Search for the cell housing the specified text and yield its (X, Y) center coordinate. 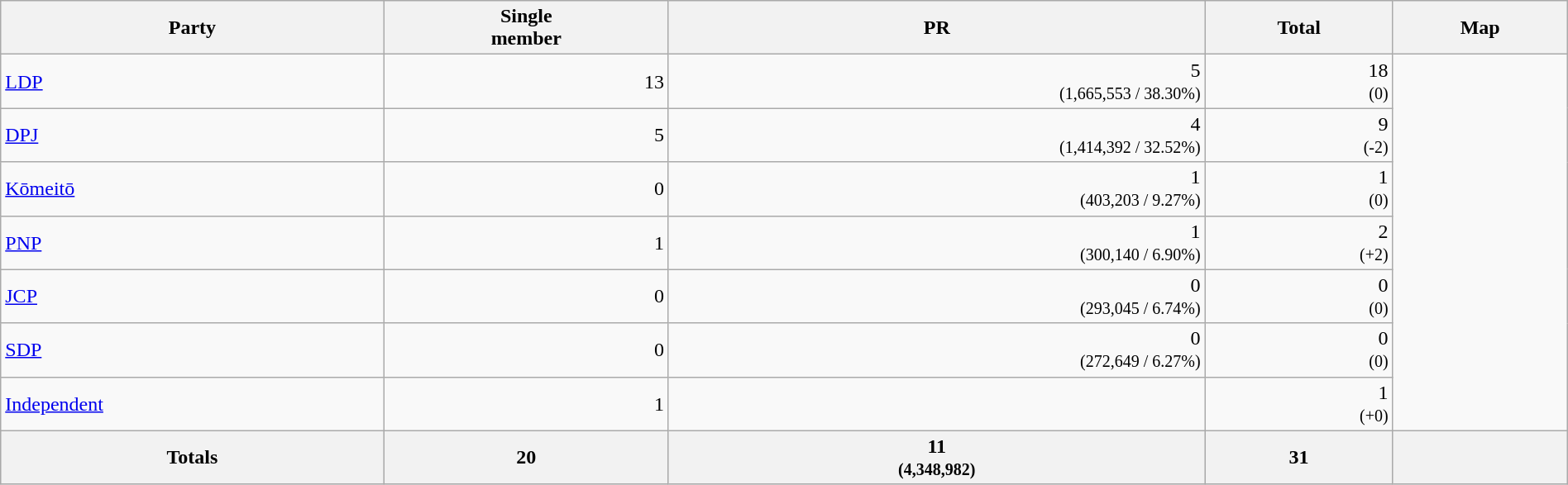
18(0) (1298, 81)
31 (1298, 458)
Totals (192, 458)
Map (1480, 28)
1(300,140 / 6.90%) (936, 243)
Total (1298, 28)
9(-2) (1298, 136)
PNP (192, 243)
Independent (192, 403)
2(+2) (1298, 243)
5 (526, 136)
PR (936, 28)
20 (526, 458)
Party (192, 28)
1(0) (1298, 188)
SDP (192, 350)
13 (526, 81)
5(1,665,553 / 38.30%) (936, 81)
LDP (192, 81)
Kōmeitō (192, 188)
1(+0) (1298, 403)
DPJ (192, 136)
0(293,045 / 6.74%) (936, 296)
4(1,414,392 / 32.52%) (936, 136)
1(403,203 / 9.27%) (936, 188)
11(4,348,982) (936, 458)
Singlemember (526, 28)
JCP (192, 296)
0(272,649 / 6.27%) (936, 350)
